Detect which cell encompasses the target text, then output its (X, Y) center coordinate. 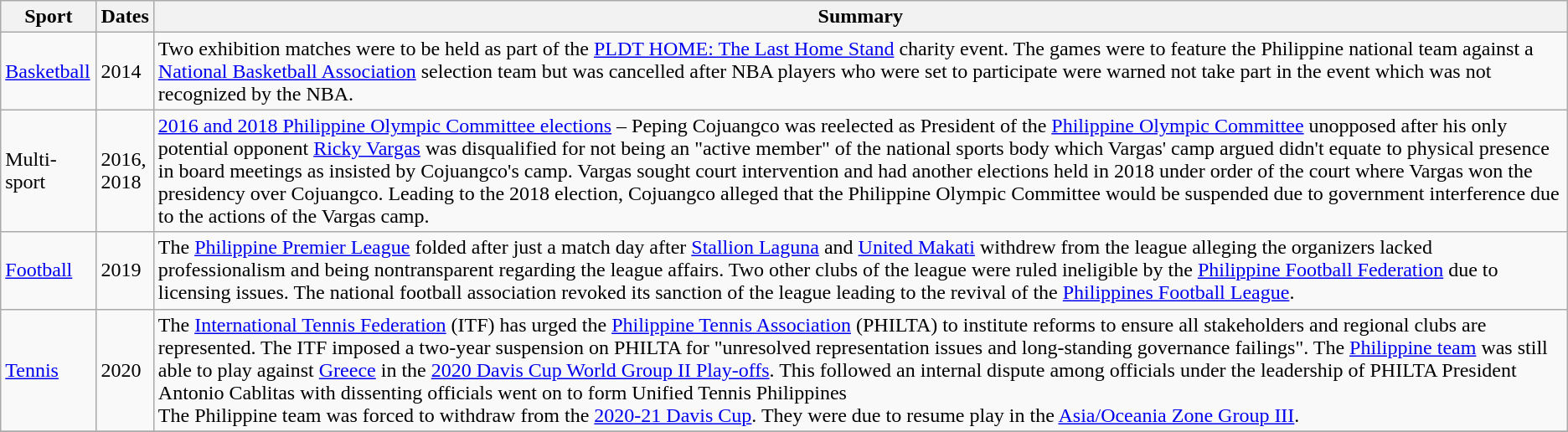
2020 (125, 370)
Dates (125, 17)
Multi-sport (49, 171)
Football (49, 270)
2019 (125, 270)
2016,2018 (125, 171)
Basketball (49, 71)
Sport (49, 17)
Summary (860, 17)
Tennis (49, 370)
2014 (125, 71)
